Locate the cell with the specified text and output its [x, y] center coordinate. 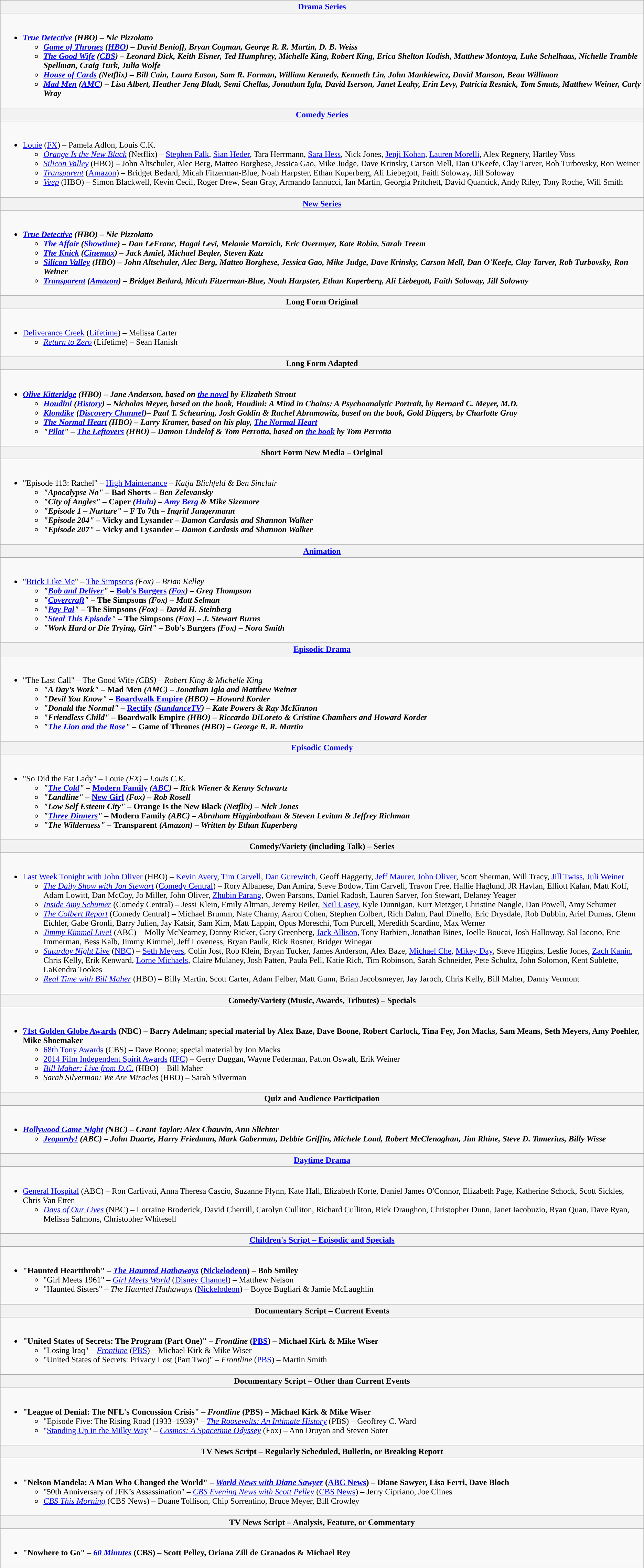
Episodic Comedy [322, 748]
Short Form New Media – Original [322, 452]
New Series [322, 204]
Quiz and Audience Participation [322, 1099]
Animation [322, 551]
"Nowhere to Go" – 60 Minutes (CBS) – Scott Pelley, Oriana Zill de Granados & Michael Rey [322, 1548]
Drama Series [322, 7]
Daytime Drama [322, 1160]
Long Form Original [322, 302]
Comedy Series [322, 115]
TV News Script – Analysis, Feature, or Commentary [322, 1522]
Comedy/Variety (Music, Awards, Tributes) – Specials [322, 1000]
Documentary Script – Current Events [322, 1310]
Comedy/Variety (including Talk) – Series [322, 846]
Children's Script – Episodic and Specials [322, 1240]
Long Form Adapted [322, 363]
TV News Script – Regularly Scheduled, Bulletin, or Breaking Report [322, 1452]
Documentary Script – Other than Current Events [322, 1381]
Deliverance Creek (Lifetime) – Melissa CarterReturn to Zero (Lifetime) – Sean Hanish [322, 333]
Episodic Drama [322, 649]
